For the text-containing cell, return its midpoint in [x, y] coordinate format. 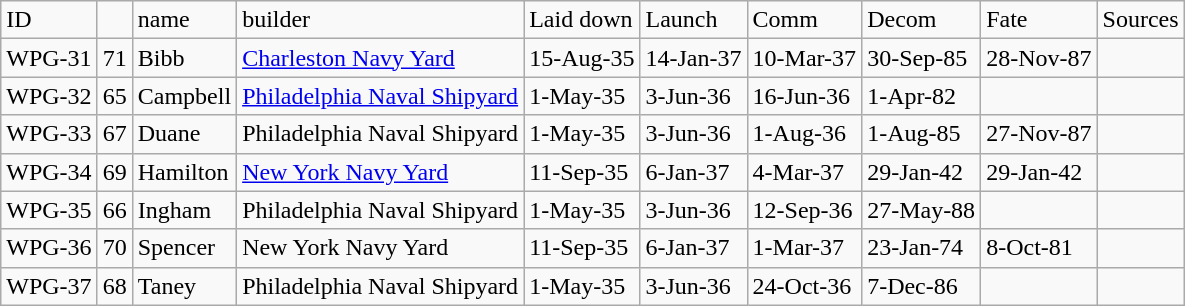
WPG-31 [49, 58]
Taney [184, 286]
69 [114, 172]
27-May-88 [922, 210]
1-Mar-37 [804, 248]
WPG-37 [49, 286]
Laid down [582, 20]
WPG-35 [49, 210]
66 [114, 210]
Hamilton [184, 172]
65 [114, 96]
Decom [922, 20]
Charleston Navy Yard [380, 58]
Duane [184, 134]
Spencer [184, 248]
1-Aug-36 [804, 134]
27-Nov-87 [1039, 134]
15-Aug-35 [582, 58]
24-Oct-36 [804, 286]
Fate [1039, 20]
Launch [694, 20]
WPG-36 [49, 248]
8-Oct-81 [1039, 248]
23-Jan-74 [922, 248]
30-Sep-85 [922, 58]
WPG-32 [49, 96]
16-Jun-36 [804, 96]
67 [114, 134]
Ingham [184, 210]
builder [380, 20]
14-Jan-37 [694, 58]
68 [114, 286]
name [184, 20]
Campbell [184, 96]
1-Aug-85 [922, 134]
1-Apr-82 [922, 96]
WPG-33 [49, 134]
10-Mar-37 [804, 58]
WPG-34 [49, 172]
Bibb [184, 58]
4-Mar-37 [804, 172]
28-Nov-87 [1039, 58]
70 [114, 248]
ID [49, 20]
71 [114, 58]
Sources [1140, 20]
7-Dec-86 [922, 286]
Comm [804, 20]
12-Sep-36 [804, 210]
